Return (X, Y) of the center of cell containing provided text 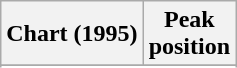
Chart (1995) (72, 34)
Peakposition (189, 34)
